Extract the (x, y) coordinate from the center of the cell holding the provided text.  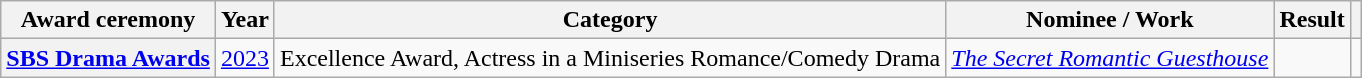
Award ceremony (108, 20)
Category (610, 20)
Result (1312, 20)
The Secret Romantic Guesthouse (1110, 58)
Nominee / Work (1110, 20)
Year (244, 20)
2023 (244, 58)
SBS Drama Awards (108, 58)
Excellence Award, Actress in a Miniseries Romance/Comedy Drama (610, 58)
